Scan for the cell matching the given text and deliver its [X, Y] coordinate at center. 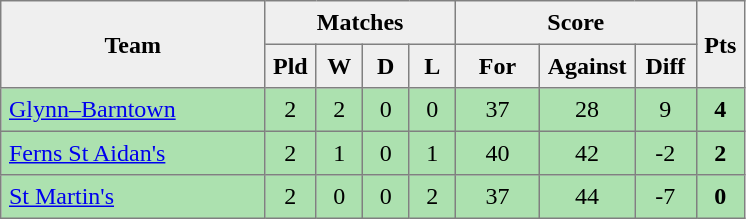
Diff [666, 66]
Team [133, 44]
42 [586, 153]
44 [586, 197]
Glynn–Barntown [133, 110]
28 [586, 110]
St Martin's [133, 197]
W [339, 66]
Score [576, 23]
Pts [720, 44]
Against [586, 66]
Matches [360, 23]
-2 [666, 153]
For [497, 66]
40 [497, 153]
L [432, 66]
-7 [666, 197]
9 [666, 110]
Ferns St Aidan's [133, 153]
4 [720, 110]
D [385, 66]
Pld [290, 66]
